Identify which cell holds the provided text, then report its (X, Y) central coordinate. 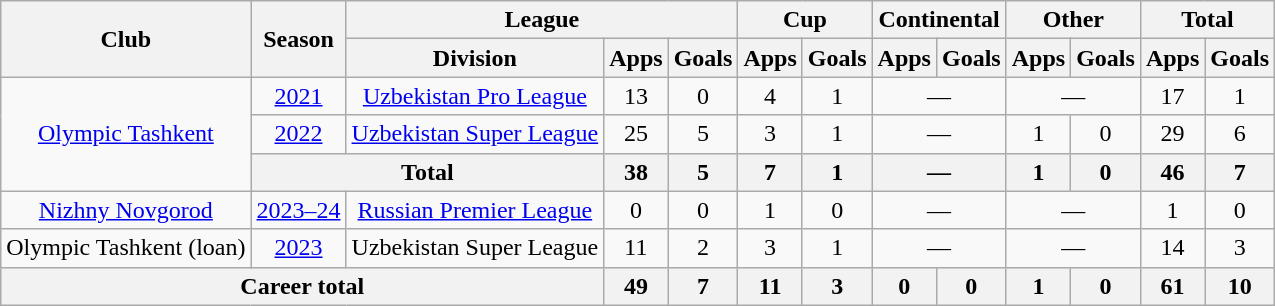
Career total (302, 286)
46 (1172, 172)
13 (636, 96)
2021 (298, 96)
Olympic Tashkent (loan) (126, 248)
Nizhny Novgorod (126, 210)
61 (1172, 286)
6 (1240, 134)
2023–24 (298, 210)
Russian Premier League (475, 210)
Other (1073, 20)
17 (1172, 96)
Division (475, 58)
29 (1172, 134)
49 (636, 286)
Uzbekistan Pro League (475, 96)
14 (1172, 248)
10 (1240, 286)
Season (298, 39)
2 (703, 248)
League (542, 20)
Continental (939, 20)
Olympic Tashkent (126, 134)
38 (636, 172)
4 (770, 96)
2022 (298, 134)
Club (126, 39)
2023 (298, 248)
25 (636, 134)
Cup (805, 20)
